From the cell containing the given text, extract its center point as [x, y] coordinate. 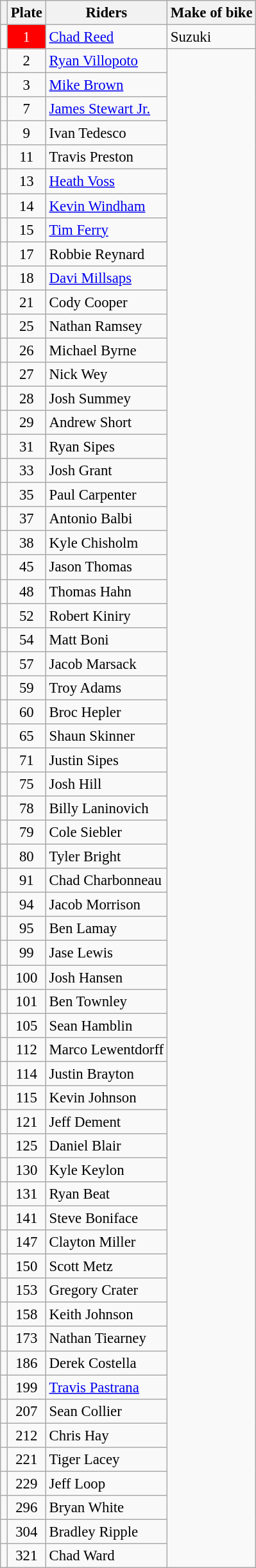
26 [26, 350]
Andrew Short [107, 423]
Jacob Marsack [107, 664]
54 [26, 639]
Josh Grant [107, 471]
31 [26, 447]
Travis Pastrana [107, 1387]
Make of bike [211, 13]
147 [26, 1242]
Broc Hepler [107, 712]
Tiger Lacey [107, 1460]
38 [26, 543]
Suzuki [211, 37]
Justin Sipes [107, 760]
1 [26, 37]
Ivan Tedesco [107, 133]
101 [26, 1001]
57 [26, 664]
Mike Brown [107, 85]
131 [26, 1194]
Steve Boniface [107, 1218]
Antonio Balbi [107, 519]
7 [26, 109]
Billy Laninovich [107, 809]
Michael Byrne [107, 350]
48 [26, 591]
35 [26, 495]
186 [26, 1363]
Robert Kiniry [107, 616]
Justin Brayton [107, 1074]
Josh Hill [107, 784]
Jason Thomas [107, 568]
Paul Carpenter [107, 495]
99 [26, 953]
13 [26, 181]
153 [26, 1290]
14 [26, 206]
130 [26, 1170]
Jacob Morrison [107, 905]
Daniel Blair [107, 1146]
91 [26, 881]
150 [26, 1267]
Cody Cooper [107, 302]
229 [26, 1483]
Shaun Skinner [107, 736]
45 [26, 568]
173 [26, 1339]
105 [26, 1025]
Bradley Ripple [107, 1531]
Tim Ferry [107, 230]
Travis Preston [107, 157]
Derek Costella [107, 1363]
Kevin Windham [107, 206]
Tyler Bright [107, 857]
Plate [26, 13]
79 [26, 832]
Sean Collier [107, 1411]
141 [26, 1218]
221 [26, 1460]
Heath Voss [107, 181]
Jeff Loop [107, 1483]
296 [26, 1508]
James Stewart Jr. [107, 109]
Kevin Johnson [107, 1098]
Bryan White [107, 1508]
125 [26, 1146]
Scott Metz [107, 1267]
Sean Hamblin [107, 1025]
115 [26, 1098]
Kyle Keylon [107, 1170]
158 [26, 1315]
28 [26, 398]
Robbie Reynard [107, 254]
Nathan Tiearney [107, 1339]
207 [26, 1411]
75 [26, 784]
80 [26, 857]
199 [26, 1387]
33 [26, 471]
11 [26, 157]
Kyle Chisholm [107, 543]
78 [26, 809]
37 [26, 519]
15 [26, 230]
Cole Siebler [107, 832]
65 [26, 736]
59 [26, 688]
112 [26, 1049]
Chad Charbonneau [107, 881]
Nathan Ramsey [107, 326]
25 [26, 326]
94 [26, 905]
18 [26, 278]
Chris Hay [107, 1435]
Thomas Hahn [107, 591]
121 [26, 1122]
17 [26, 254]
114 [26, 1074]
Ben Townley [107, 1001]
27 [26, 375]
321 [26, 1556]
9 [26, 133]
Ryan Beat [107, 1194]
Ryan Villopoto [107, 61]
Troy Adams [107, 688]
Marco Lewentdorff [107, 1049]
52 [26, 616]
Josh Hansen [107, 977]
100 [26, 977]
Jeff Dement [107, 1122]
Josh Summey [107, 398]
29 [26, 423]
304 [26, 1531]
21 [26, 302]
212 [26, 1435]
Gregory Crater [107, 1290]
Ben Lamay [107, 929]
Chad Reed [107, 37]
Nick Wey [107, 375]
60 [26, 712]
Ryan Sipes [107, 447]
Chad Ward [107, 1556]
Clayton Miller [107, 1242]
Keith Johnson [107, 1315]
71 [26, 760]
Davi Millsaps [107, 278]
Jase Lewis [107, 953]
95 [26, 929]
2 [26, 61]
Riders [107, 13]
3 [26, 85]
Matt Boni [107, 639]
